Locate the cell with the specified text and output its (X, Y) center coordinate. 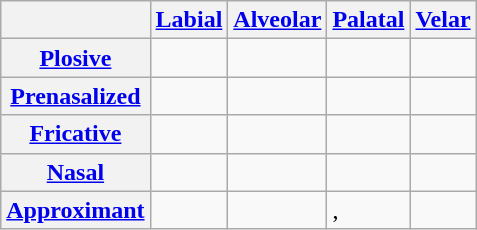
Velar (443, 20)
Approximant (76, 210)
Prenasalized (76, 96)
Labial (189, 20)
, (368, 210)
Plosive (76, 58)
Alveolar (278, 20)
Palatal (368, 20)
Fricative (76, 134)
Nasal (76, 172)
